Find where the given text appears and provide that cell's center as [x, y] coordinate. 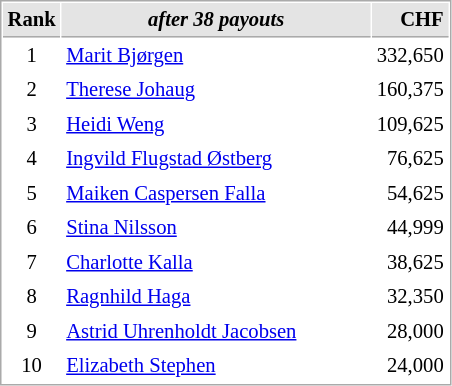
160,375 [410, 90]
Ragnhild Haga [216, 296]
3 [32, 124]
2 [32, 90]
38,625 [410, 262]
CHF [410, 20]
76,625 [410, 158]
28,000 [410, 332]
Charlotte Kalla [216, 262]
Rank [32, 20]
10 [32, 366]
7 [32, 262]
after 38 payouts [216, 20]
5 [32, 194]
Elizabeth Stephen [216, 366]
54,625 [410, 194]
1 [32, 56]
8 [32, 296]
6 [32, 228]
24,000 [410, 366]
Therese Johaug [216, 90]
Maiken Caspersen Falla [216, 194]
109,625 [410, 124]
Stina Nilsson [216, 228]
Heidi Weng [216, 124]
Marit Bjørgen [216, 56]
4 [32, 158]
Astrid Uhrenholdt Jacobsen [216, 332]
Ingvild Flugstad Østberg [216, 158]
9 [32, 332]
32,350 [410, 296]
44,999 [410, 228]
332,650 [410, 56]
